Identify which cell holds the provided text, then report its [X, Y] central coordinate. 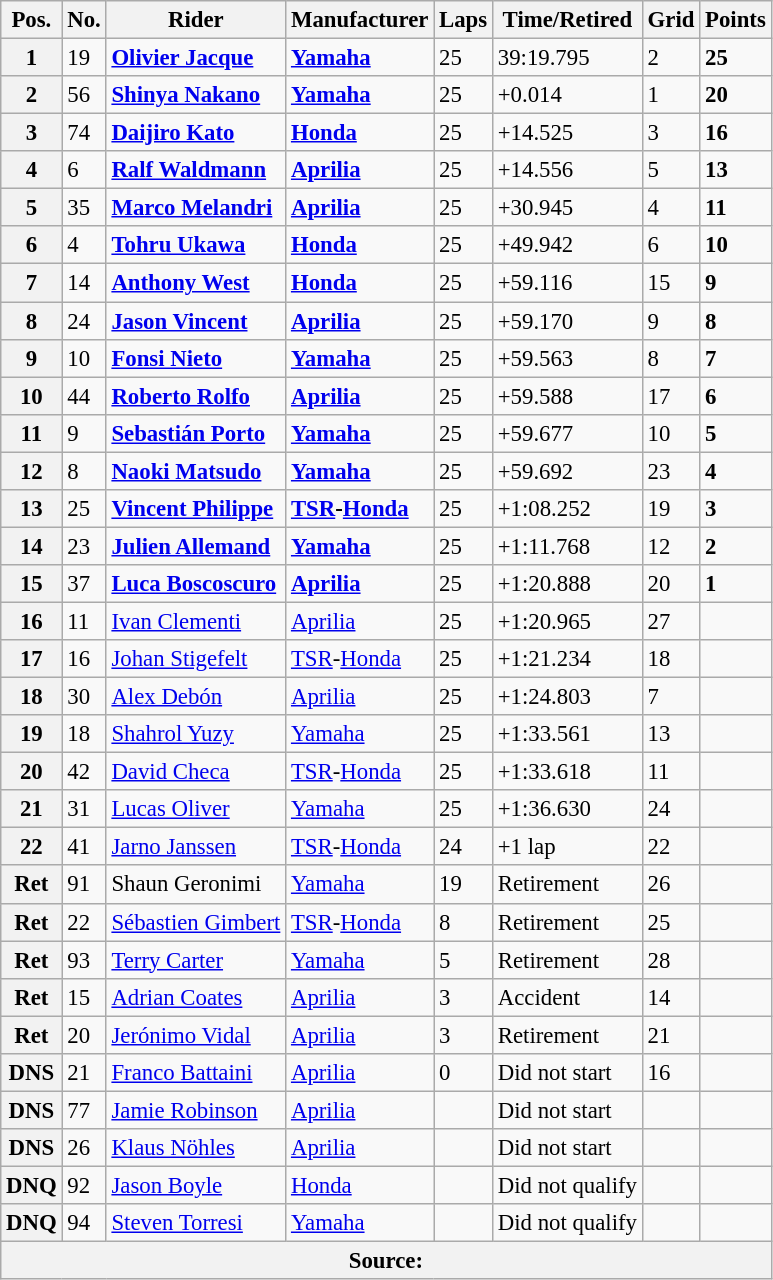
+1:20.888 [567, 584]
Roberto Rolfo [196, 396]
Daijiro Kato [196, 133]
Vincent Philippe [196, 509]
+14.525 [567, 133]
Naoki Matsudo [196, 471]
+1:08.252 [567, 509]
Manufacturer [360, 20]
Olivier Jacque [196, 58]
+1:33.561 [567, 734]
Tohru Ukawa [196, 245]
28 [670, 960]
+14.556 [567, 170]
31 [84, 809]
Luca Boscoscuro [196, 584]
Jason Boyle [196, 1185]
39:19.795 [567, 58]
No. [84, 20]
27 [670, 621]
Jarno Janssen [196, 847]
Sebastián Porto [196, 433]
+1:36.630 [567, 809]
91 [84, 885]
+59.170 [567, 321]
0 [464, 1073]
Lucas Oliver [196, 809]
Fonsi Nieto [196, 358]
Ivan Clementi [196, 621]
Adrian Coates [196, 997]
Marco Melandri [196, 208]
+1:20.965 [567, 621]
41 [84, 847]
Terry Carter [196, 960]
Pos. [32, 20]
+1:11.768 [567, 546]
30 [84, 697]
74 [84, 133]
Rider [196, 20]
Sébastien Gimbert [196, 922]
+59.692 [567, 471]
94 [84, 1223]
Shaun Geronimi [196, 885]
Shinya Nakano [196, 95]
+30.945 [567, 208]
Klaus Nöhles [196, 1148]
Jerónimo Vidal [196, 1035]
Anthony West [196, 283]
Shahrol Yuzy [196, 734]
Jason Vincent [196, 321]
56 [84, 95]
Accident [567, 997]
Points [736, 20]
+59.116 [567, 283]
93 [84, 960]
Franco Battaini [196, 1073]
Time/Retired [567, 20]
+59.563 [567, 358]
Laps [464, 20]
77 [84, 1110]
Steven Torresi [196, 1223]
37 [84, 584]
David Checa [196, 772]
42 [84, 772]
Johan Stigefelt [196, 659]
Julien Allemand [196, 546]
+49.942 [567, 245]
Ralf Waldmann [196, 170]
Jamie Robinson [196, 1110]
+1 lap [567, 847]
92 [84, 1185]
+59.677 [567, 433]
Source: [386, 1261]
+59.588 [567, 396]
+1:21.234 [567, 659]
Grid [670, 20]
+1:24.803 [567, 697]
Alex Debón [196, 697]
+0.014 [567, 95]
44 [84, 396]
35 [84, 208]
+1:33.618 [567, 772]
